Find where the given text appears and provide that cell's center as (x, y) coordinate. 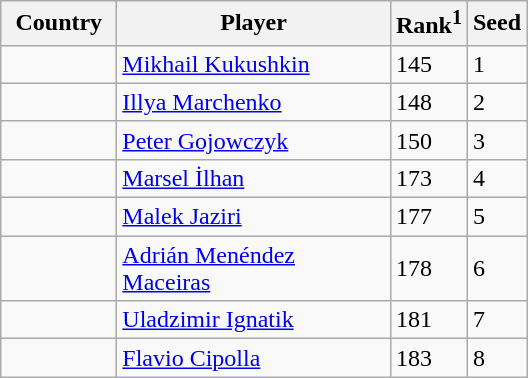
Malek Jaziri (254, 217)
183 (428, 358)
145 (428, 64)
Mikhail Kukushkin (254, 64)
Adrián Menéndez Maceiras (254, 268)
Country (59, 24)
150 (428, 140)
6 (496, 268)
3 (496, 140)
178 (428, 268)
Seed (496, 24)
Peter Gojowczyk (254, 140)
8 (496, 358)
181 (428, 320)
7 (496, 320)
173 (428, 178)
Player (254, 24)
148 (428, 102)
Uladzimir Ignatik (254, 320)
Rank1 (428, 24)
4 (496, 178)
177 (428, 217)
Illya Marchenko (254, 102)
2 (496, 102)
5 (496, 217)
Flavio Cipolla (254, 358)
Marsel İlhan (254, 178)
1 (496, 64)
